Determine the [x, y] coordinate at the center of the cell enclosing the given text.  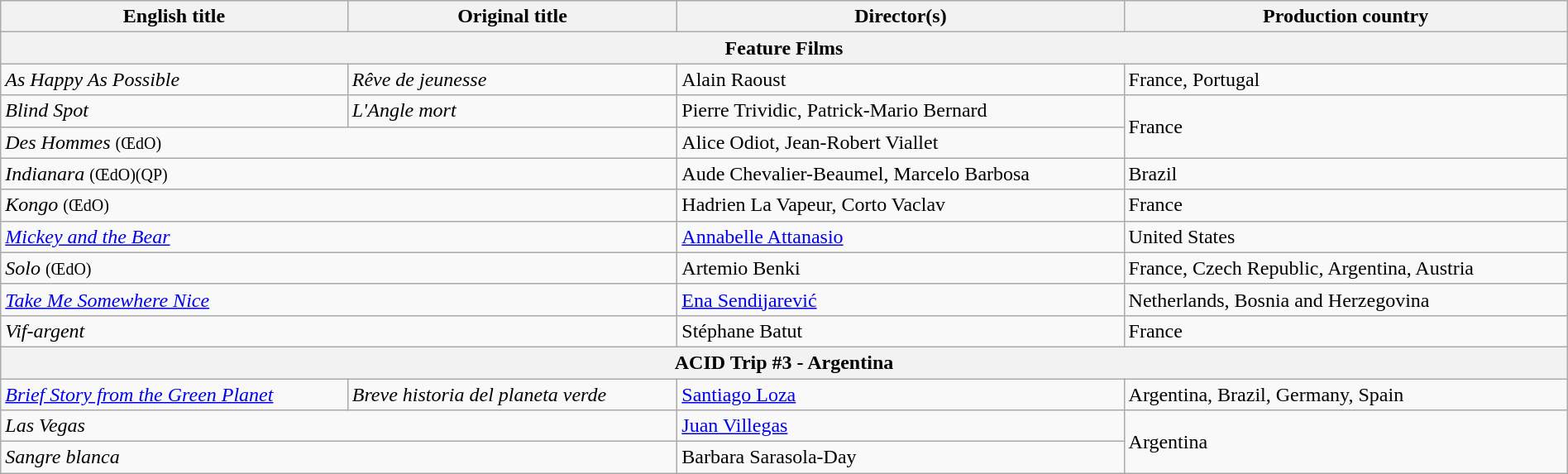
Juan Villegas [901, 426]
Artemio Benki [901, 268]
Feature Films [784, 48]
As Happy As Possible [174, 79]
Netherlands, Bosnia and Herzegovina [1346, 299]
Brief Story from the Green Planet [174, 395]
English title [174, 17]
France, Czech Republic, Argentina, Austria [1346, 268]
Brazil [1346, 174]
Aude Chevalier-Beaumel, Marcelo Barbosa [901, 174]
United States [1346, 237]
Pierre Trividic, Patrick-Mario Bernard [901, 111]
Solo (ŒdO) [339, 268]
Production country [1346, 17]
Alain Raoust [901, 79]
Annabelle Attanasio [901, 237]
Argentina [1346, 442]
Breve historia del planeta verde [513, 395]
Argentina, Brazil, Germany, Spain [1346, 395]
Santiago Loza [901, 395]
Indianara (ŒdO)(QP) [339, 174]
Stéphane Batut [901, 331]
Barbara Sarasola-Day [901, 457]
Des Hommes (ŒdO) [339, 142]
Hadrien La Vapeur, Corto Vaclav [901, 205]
Ena Sendijarević [901, 299]
Mickey and the Bear [339, 237]
Rêve de jeunesse [513, 79]
Blind Spot [174, 111]
L'Angle mort [513, 111]
France, Portugal [1346, 79]
Director(s) [901, 17]
Las Vegas [339, 426]
Alice Odiot, Jean-Robert Viallet [901, 142]
ACID Trip #3 - Argentina [784, 362]
Original title [513, 17]
Sangre blanca [339, 457]
Kongo (ŒdO) [339, 205]
Take Me Somewhere Nice [339, 299]
Vif-argent [339, 331]
